Return the (x, y) coordinate for the center point of the cell that contains the specified text.  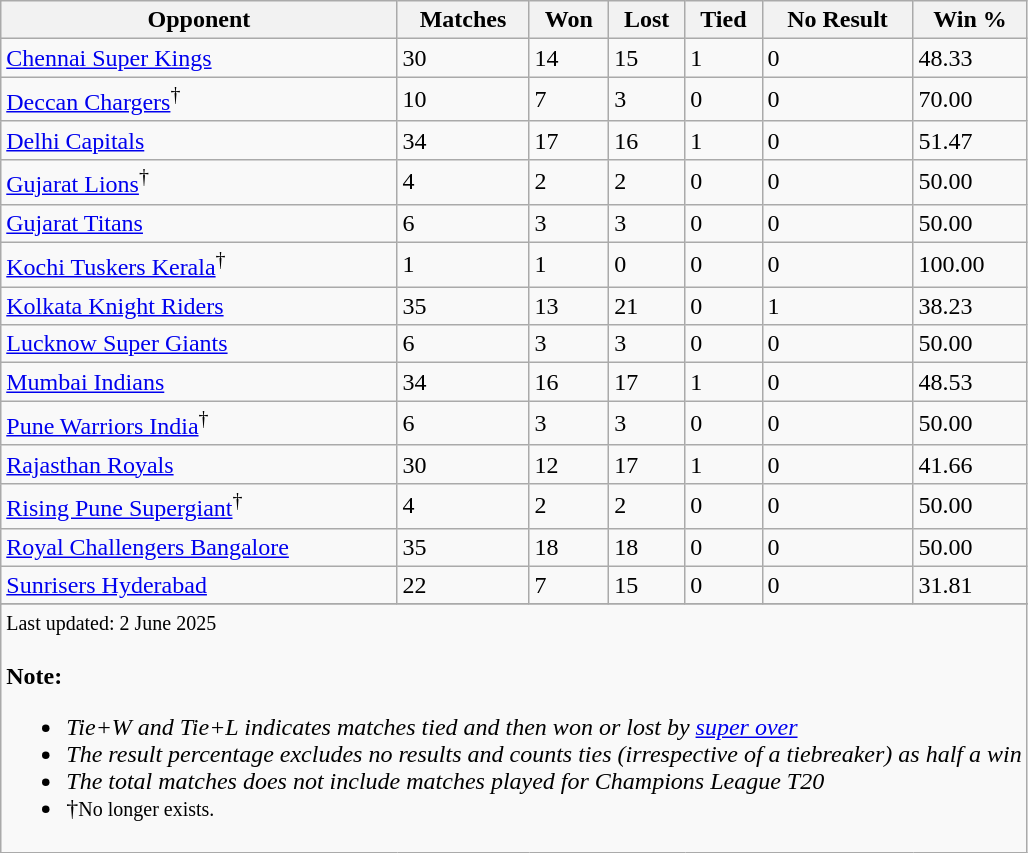
No Result (838, 20)
Tied (724, 20)
48.33 (970, 58)
Delhi Capitals (199, 140)
Mumbai Indians (199, 382)
21 (647, 306)
Gujarat Lions† (199, 182)
41.66 (970, 464)
100.00 (970, 264)
Sunrisers Hyderabad (199, 585)
Rising Pune Supergiant† (199, 506)
13 (569, 306)
Win % (970, 20)
Lucknow Super Giants (199, 344)
Kolkata Knight Riders (199, 306)
Won (569, 20)
14 (569, 58)
Opponent (199, 20)
Rajasthan Royals (199, 464)
48.53 (970, 382)
70.00 (970, 100)
Gujarat Titans (199, 223)
Kochi Tuskers Kerala† (199, 264)
Pune Warriors India† (199, 424)
38.23 (970, 306)
Chennai Super Kings (199, 58)
Matches (463, 20)
Deccan Chargers† (199, 100)
31.81 (970, 585)
12 (569, 464)
22 (463, 585)
10 (463, 100)
Royal Challengers Bangalore (199, 547)
Lost (647, 20)
51.47 (970, 140)
